For the text-containing cell, return its midpoint in (x, y) coordinate format. 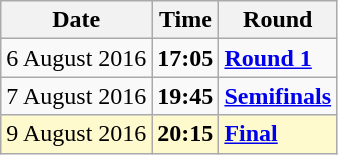
Round 1 (278, 58)
Semifinals (278, 96)
Final (278, 134)
Date (76, 20)
Round (278, 20)
9 August 2016 (76, 134)
6 August 2016 (76, 58)
20:15 (186, 134)
17:05 (186, 58)
7 August 2016 (76, 96)
19:45 (186, 96)
Time (186, 20)
